Locate the cell with the specified text and output its (X, Y) center coordinate. 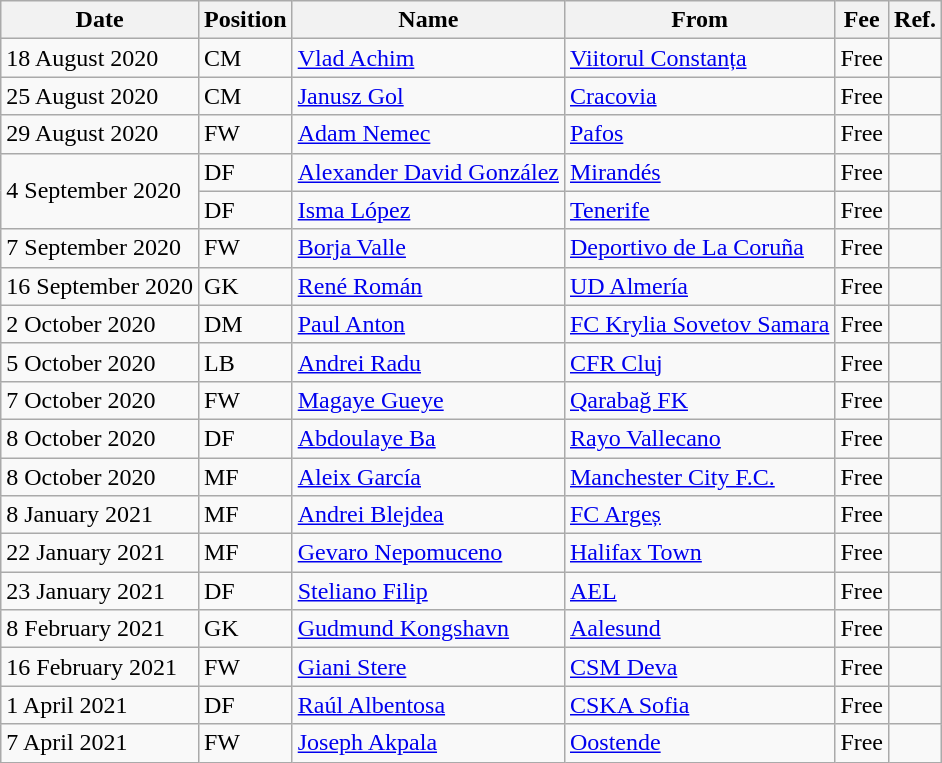
Giani Stere (428, 667)
AEL (699, 591)
1 April 2021 (100, 705)
DM (245, 324)
Date (100, 20)
8 February 2021 (100, 629)
Borja Valle (428, 248)
Tenerife (699, 210)
Adam Nemec (428, 134)
Raúl Albentosa (428, 705)
Fee (862, 20)
René Román (428, 286)
Abdoulaye Ba (428, 438)
Alexander David González (428, 172)
Pafos (699, 134)
18 August 2020 (100, 58)
22 January 2021 (100, 553)
Paul Anton (428, 324)
7 April 2021 (100, 743)
Position (245, 20)
Ref. (916, 20)
Qarabağ FK (699, 400)
Andrei Radu (428, 362)
Steliano Filip (428, 591)
4 September 2020 (100, 191)
16 September 2020 (100, 286)
5 October 2020 (100, 362)
Aalesund (699, 629)
7 September 2020 (100, 248)
FC Argeș (699, 515)
CFR Cluj (699, 362)
Gudmund Kongshavn (428, 629)
Manchester City F.C. (699, 477)
Isma López (428, 210)
LB (245, 362)
Viitorul Constanța (699, 58)
16 February 2021 (100, 667)
Joseph Akpala (428, 743)
8 January 2021 (100, 515)
2 October 2020 (100, 324)
CSM Deva (699, 667)
29 August 2020 (100, 134)
Andrei Blejdea (428, 515)
Rayo Vallecano (699, 438)
Mirandés (699, 172)
Deportivo de La Coruña (699, 248)
Oostende (699, 743)
Halifax Town (699, 553)
From (699, 20)
Aleix García (428, 477)
Vlad Achim (428, 58)
7 October 2020 (100, 400)
Cracovia (699, 96)
23 January 2021 (100, 591)
Gevaro Nepomuceno (428, 553)
UD Almería (699, 286)
FC Krylia Sovetov Samara (699, 324)
25 August 2020 (100, 96)
Magaye Gueye (428, 400)
CSKA Sofia (699, 705)
Janusz Gol (428, 96)
Name (428, 20)
